Search for the cell housing the specified text and yield its [X, Y] center coordinate. 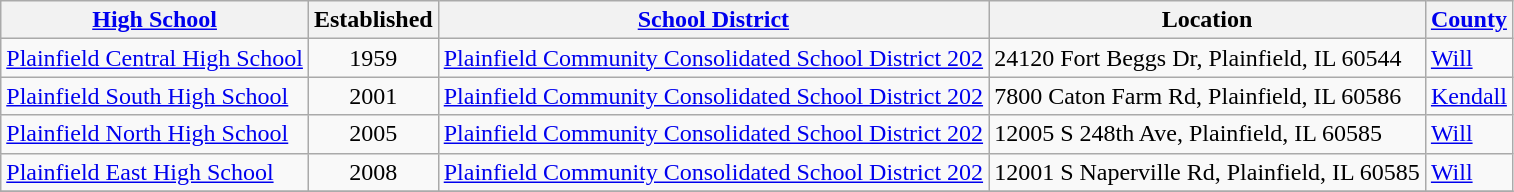
School District [713, 20]
Plainfield South High School [155, 96]
12005 S 248th Ave, Plainfield, IL 60585 [1208, 134]
2001 [373, 96]
24120 Fort Beggs Dr, Plainfield, IL 60544 [1208, 58]
Location [1208, 20]
Established [373, 20]
Plainfield East High School [155, 172]
High School [155, 20]
2008 [373, 172]
1959 [373, 58]
12001 S Naperville Rd, Plainfield, IL 60585 [1208, 172]
2005 [373, 134]
County [1468, 20]
Plainfield North High School [155, 134]
7800 Caton Farm Rd, Plainfield, IL 60586 [1208, 96]
Kendall [1468, 96]
Plainfield Central High School [155, 58]
